Find where the given text appears and provide that cell's center as [x, y] coordinate. 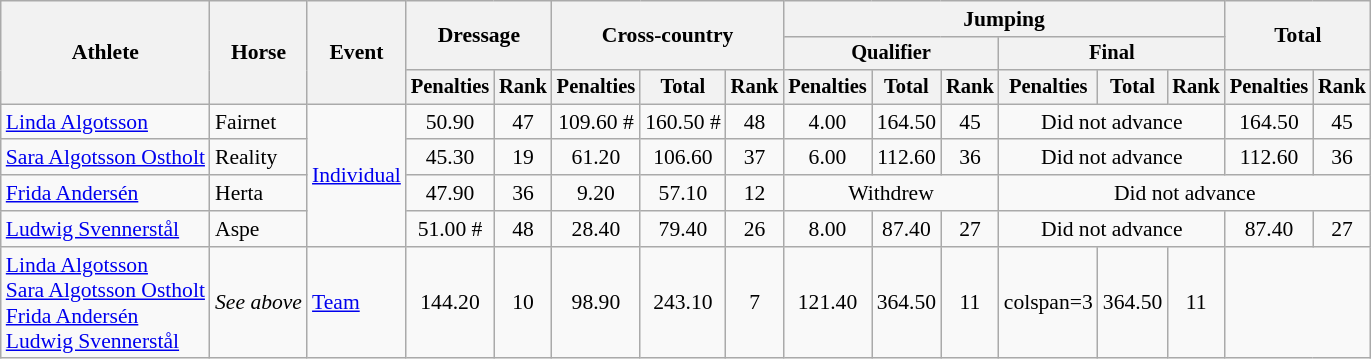
4.00 [827, 122]
Event [356, 52]
51.00 # [450, 229]
Withdrew [890, 193]
Ludwig Svennerstål [106, 229]
50.90 [450, 122]
57.10 [683, 193]
Linda AlgotssonSara Algotsson OstholtFrida AndersénLudwig Svennerstål [106, 303]
47 [523, 122]
Athlete [106, 52]
Qualifier [890, 54]
See above [258, 303]
61.20 [596, 158]
Linda Algotsson [106, 122]
79.40 [683, 229]
12 [755, 193]
6.00 [827, 158]
Reality [258, 158]
Frida Andersén [106, 193]
106.60 [683, 158]
Team [356, 303]
10 [523, 303]
Final [1112, 54]
8.00 [827, 229]
121.40 [827, 303]
Horse [258, 52]
Herta [258, 193]
Cross-country [668, 36]
47.90 [450, 193]
Jumping [1004, 19]
Sara Algotsson Ostholt [106, 158]
243.10 [683, 303]
45.30 [450, 158]
Fairnet [258, 122]
37 [755, 158]
26 [755, 229]
160.50 # [683, 122]
9.20 [596, 193]
98.90 [596, 303]
colspan=3 [1048, 303]
19 [523, 158]
28.40 [596, 229]
Dressage [479, 36]
Individual [356, 175]
109.60 # [596, 122]
144.20 [450, 303]
Aspe [258, 229]
7 [755, 303]
